Capture the cell that displays the provided text and extract its [x, y] central coordinate. 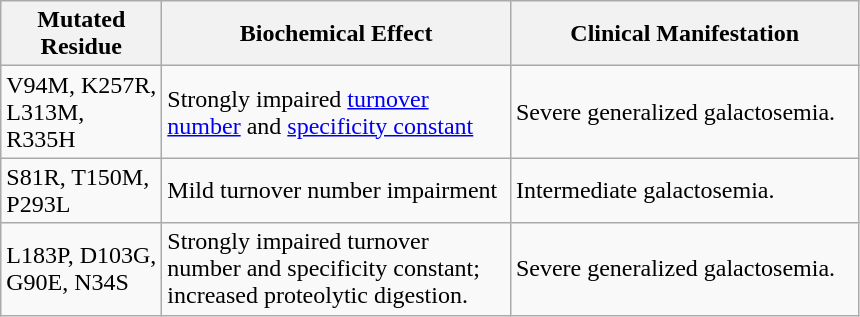
Strongly impaired turnover number and specificity constant [336, 112]
Strongly impaired turnover number and specificity constant; increased proteolytic digestion. [336, 269]
V94M, K257R, L313M, R335H [82, 112]
Mild turnover number impairment [336, 190]
S81R, T150M, P293L [82, 190]
Mutated Residue [82, 34]
Clinical Manifestation [684, 34]
Biochemical Effect [336, 34]
L183P, D103G, G90E, N34S [82, 269]
Intermediate galactosemia. [684, 190]
